Capture the cell that displays the provided text and extract its [x, y] central coordinate. 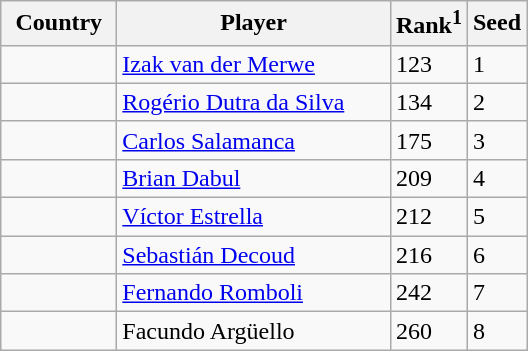
Carlos Salamanca [254, 140]
Brian Dabul [254, 178]
216 [428, 255]
175 [428, 140]
Player [254, 24]
Rogério Dutra da Silva [254, 102]
123 [428, 64]
8 [496, 331]
242 [428, 293]
6 [496, 255]
7 [496, 293]
Rank1 [428, 24]
3 [496, 140]
2 [496, 102]
212 [428, 217]
Country [59, 24]
Facundo Argüello [254, 331]
4 [496, 178]
5 [496, 217]
Víctor Estrella [254, 217]
134 [428, 102]
Fernando Romboli [254, 293]
1 [496, 64]
Izak van der Merwe [254, 64]
209 [428, 178]
Sebastián Decoud [254, 255]
260 [428, 331]
Seed [496, 24]
